Capture the cell that displays the provided text and extract its [X, Y] central coordinate. 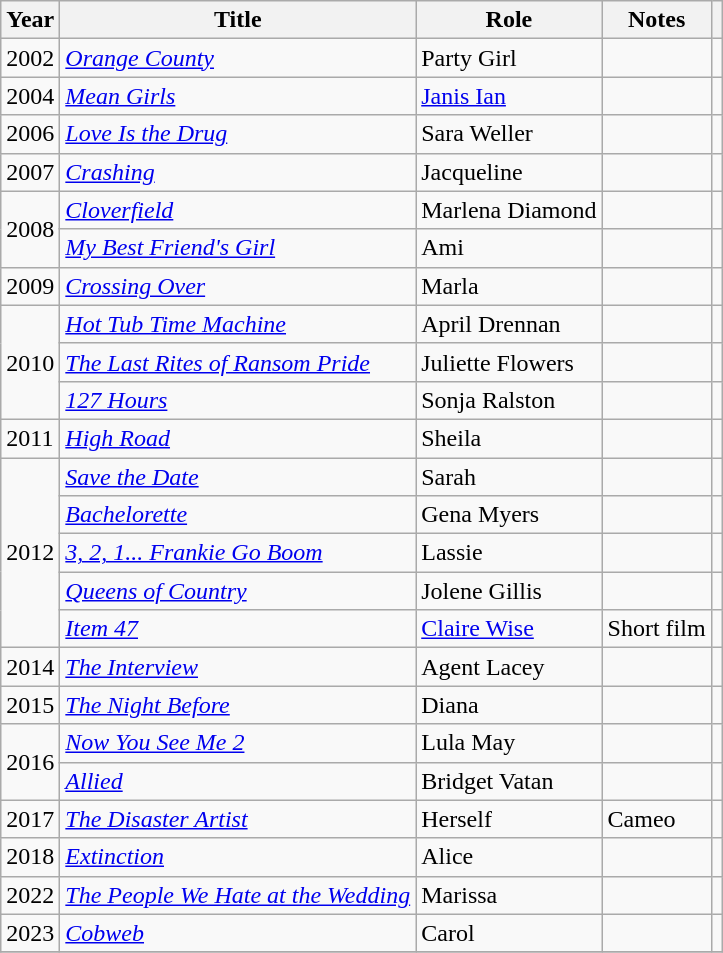
Short film [656, 629]
Title [238, 20]
Jacqueline [509, 172]
Bachelorette [238, 515]
April Drennan [509, 324]
Role [509, 20]
Mean Girls [238, 96]
2011 [30, 438]
Orange County [238, 58]
Cobweb [238, 933]
Bridget Vatan [509, 781]
Extinction [238, 857]
2014 [30, 667]
Marissa [509, 895]
2023 [30, 933]
2018 [30, 857]
2007 [30, 172]
Crashing [238, 172]
Gena Myers [509, 515]
Party Girl [509, 58]
The Interview [238, 667]
Love Is the Drug [238, 134]
2002 [30, 58]
Save the Date [238, 477]
Cloverfield [238, 210]
High Road [238, 438]
Marla [509, 286]
Sarah [509, 477]
3, 2, 1... Frankie Go Boom [238, 553]
2022 [30, 895]
Marlena Diamond [509, 210]
Sara Weller [509, 134]
Ami [509, 248]
2017 [30, 819]
Year [30, 20]
Claire Wise [509, 629]
Sonja Ralston [509, 400]
Cameo [656, 819]
Jolene Gillis [509, 591]
The Last Rites of Ransom Pride [238, 362]
Allied [238, 781]
Carol [509, 933]
Agent Lacey [509, 667]
2015 [30, 705]
Diana [509, 705]
Crossing Over [238, 286]
127 Hours [238, 400]
The Disaster Artist [238, 819]
2012 [30, 553]
Item 47 [238, 629]
2016 [30, 762]
The People We Hate at the Wedding [238, 895]
Lassie [509, 553]
Notes [656, 20]
Lula May [509, 743]
Hot Tub Time Machine [238, 324]
My Best Friend's Girl [238, 248]
2004 [30, 96]
The Night Before [238, 705]
Alice [509, 857]
Herself [509, 819]
Now You See Me 2 [238, 743]
Queens of Country [238, 591]
Sheila [509, 438]
Juliette Flowers [509, 362]
2006 [30, 134]
2010 [30, 362]
2009 [30, 286]
2008 [30, 229]
Janis Ian [509, 96]
